Extract the [x, y] coordinate from the center of the cell holding the provided text.  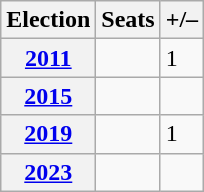
2019 [48, 134]
Election [48, 20]
2023 [48, 172]
+/– [182, 20]
2015 [48, 96]
2011 [48, 58]
Seats [128, 20]
